Provide the [x, y] coordinate of the cell's center where the given text is located.  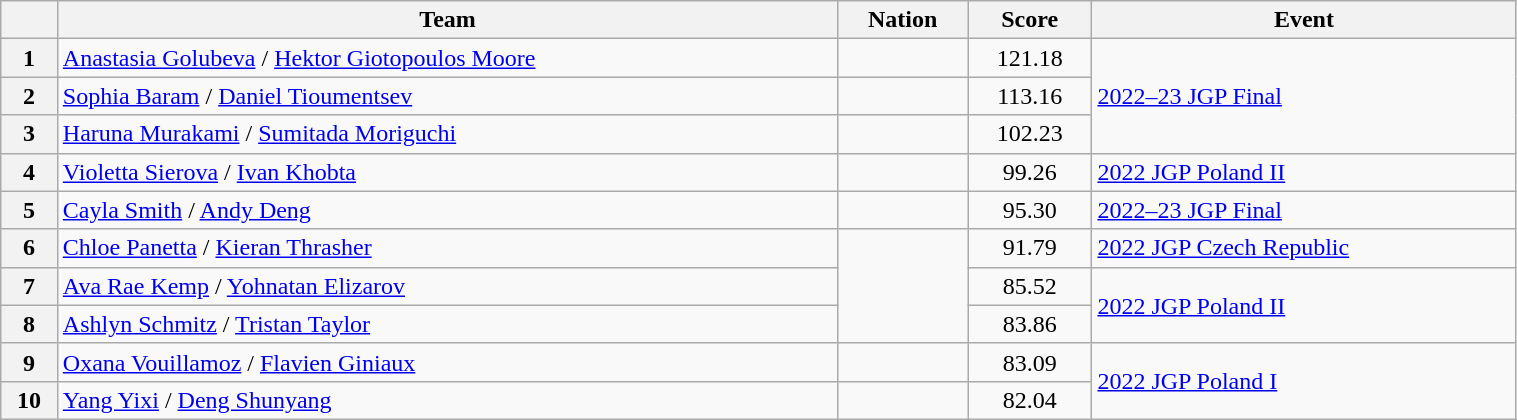
83.09 [1030, 362]
2 [30, 96]
Haruna Murakami / Sumitada Moriguchi [447, 134]
9 [30, 362]
113.16 [1030, 96]
Nation [903, 20]
95.30 [1030, 210]
10 [30, 400]
99.26 [1030, 172]
Yang Yixi / Deng Shunyang [447, 400]
Chloe Panetta / Kieran Thrasher [447, 248]
3 [30, 134]
5 [30, 210]
Cayla Smith / Andy Deng [447, 210]
4 [30, 172]
2022 JGP Czech Republic [1304, 248]
Ashlyn Schmitz / Tristan Taylor [447, 324]
Score [1030, 20]
1 [30, 58]
85.52 [1030, 286]
91.79 [1030, 248]
Anastasia Golubeva / Hektor Giotopoulos Moore [447, 58]
Violetta Sierova / Ivan Khobta [447, 172]
Event [1304, 20]
Ava Rae Kemp / Yohnatan Elizarov [447, 286]
Team [447, 20]
7 [30, 286]
Oxana Vouillamoz / Flavien Giniaux [447, 362]
Sophia Baram / Daniel Tioumentsev [447, 96]
102.23 [1030, 134]
83.86 [1030, 324]
6 [30, 248]
8 [30, 324]
82.04 [1030, 400]
121.18 [1030, 58]
2022 JGP Poland I [1304, 381]
